Identify which cell holds the provided text, then report its (X, Y) central coordinate. 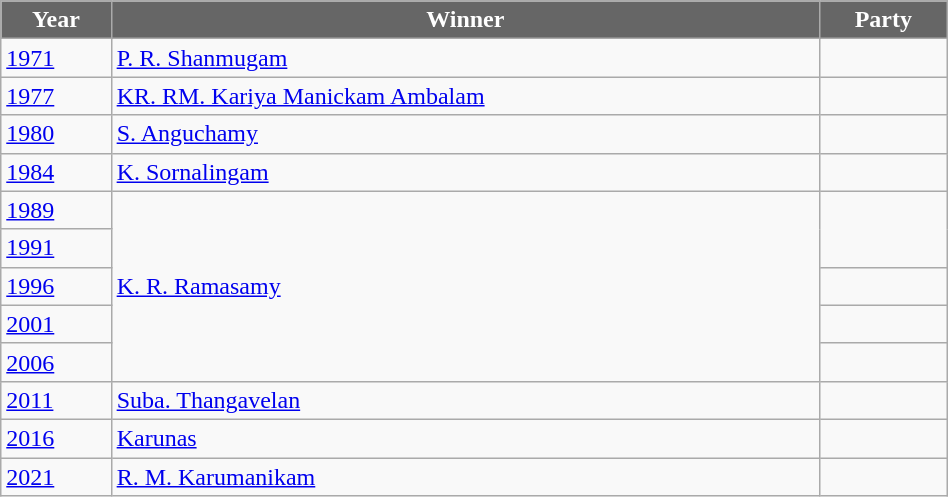
K. Sornalingam (465, 172)
Suba. Thangavelan (465, 400)
Karunas (465, 438)
P. R. Shanmugam (465, 58)
1989 (56, 210)
Winner (465, 20)
1984 (56, 172)
2001 (56, 324)
2021 (56, 477)
1991 (56, 248)
2016 (56, 438)
1996 (56, 286)
S. Anguchamy (465, 134)
1977 (56, 96)
R. M. Karumanikam (465, 477)
2011 (56, 400)
1980 (56, 134)
K. R. Ramasamy (465, 286)
1971 (56, 58)
KR. RM. Kariya Manickam Ambalam (465, 96)
2006 (56, 362)
Party (883, 20)
Year (56, 20)
